Search for the cell housing the specified text and yield its (x, y) center coordinate. 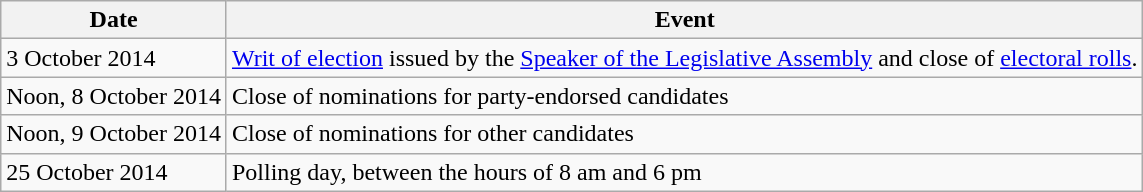
Event (684, 20)
3 October 2014 (114, 58)
Date (114, 20)
Close of nominations for other candidates (684, 134)
Polling day, between the hours of 8 am and 6 pm (684, 172)
Close of nominations for party-endorsed candidates (684, 96)
Noon, 8 October 2014 (114, 96)
Noon, 9 October 2014 (114, 134)
Writ of election issued by the Speaker of the Legislative Assembly and close of electoral rolls. (684, 58)
25 October 2014 (114, 172)
